Find where the given text appears and provide that cell's center as (x, y) coordinate. 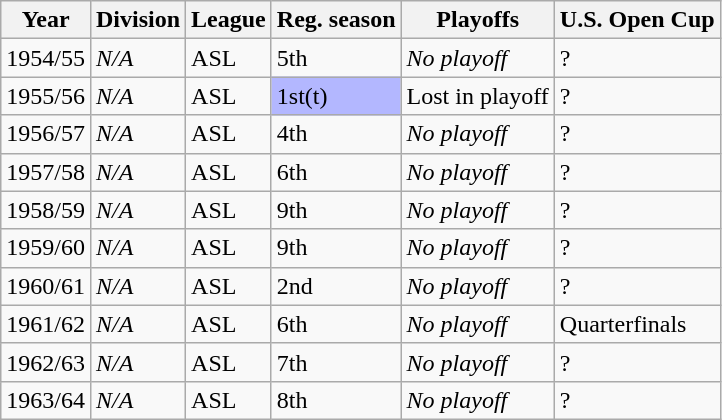
Reg. season (336, 20)
U.S. Open Cup (637, 20)
1963/64 (46, 400)
1957/58 (46, 172)
1960/61 (46, 286)
Quarterfinals (637, 324)
Playoffs (478, 20)
1955/56 (46, 96)
8th (336, 400)
League (229, 20)
1958/59 (46, 210)
Division (138, 20)
1959/60 (46, 248)
4th (336, 134)
1961/62 (46, 324)
7th (336, 362)
1956/57 (46, 134)
2nd (336, 286)
Year (46, 20)
1962/63 (46, 362)
5th (336, 58)
1954/55 (46, 58)
Lost in playoff (478, 96)
1st(t) (336, 96)
